Provide the (x, y) coordinate of the cell's center where the given text is located.  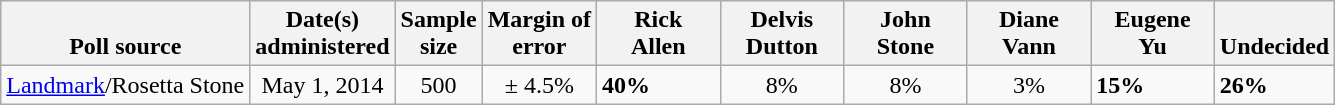
RickAllen (659, 34)
3% (1029, 85)
500 (438, 85)
15% (1153, 85)
Poll source (126, 34)
DianeVann (1029, 34)
JohnStone (906, 34)
May 1, 2014 (322, 85)
Undecided (1274, 34)
Samplesize (438, 34)
Landmark/Rosetta Stone (126, 85)
40% (659, 85)
26% (1274, 85)
Date(s)administered (322, 34)
EugeneYu (1153, 34)
± 4.5% (539, 85)
Margin oferror (539, 34)
DelvisDutton (782, 34)
